Provide the (X, Y) coordinate of the cell's center where the given text is located.  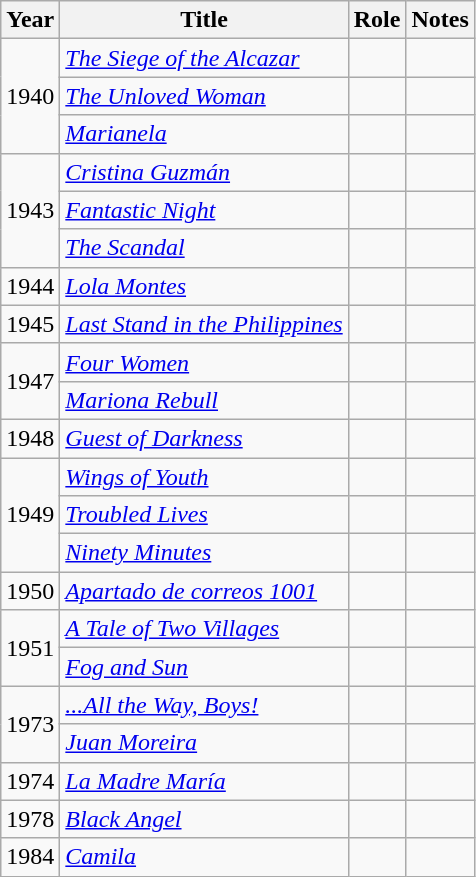
Wings of Youth (204, 477)
The Scandal (204, 248)
1945 (30, 324)
1944 (30, 286)
Lola Montes (204, 286)
Ninety Minutes (204, 553)
Marianela (204, 134)
Four Women (204, 362)
Camila (204, 857)
Juan Moreira (204, 743)
1973 (30, 724)
1984 (30, 857)
The Unloved Woman (204, 96)
Cristina Guzmán (204, 172)
A Tale of Two Villages (204, 629)
The Siege of the Alcazar (204, 58)
Title (204, 20)
1948 (30, 438)
La Madre María (204, 781)
1950 (30, 591)
1943 (30, 210)
Mariona Rebull (204, 400)
Guest of Darkness (204, 438)
1951 (30, 648)
...All the Way, Boys! (204, 705)
Fog and Sun (204, 667)
1940 (30, 96)
1947 (30, 381)
1949 (30, 515)
1974 (30, 781)
Notes (440, 20)
Troubled Lives (204, 515)
Role (377, 20)
Fantastic Night (204, 210)
1978 (30, 819)
Apartado de correos 1001 (204, 591)
Last Stand in the Philippines (204, 324)
Year (30, 20)
Black Angel (204, 819)
